Find where the given text appears and provide that cell's center as (X, Y) coordinate. 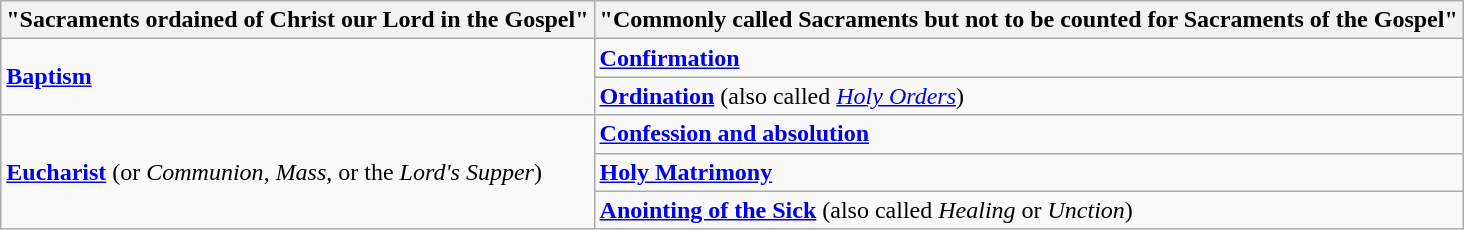
Baptism (298, 77)
Ordination (also called Holy Orders) (1028, 96)
"Commonly called Sacraments but not to be counted for Sacraments of the Gospel" (1028, 20)
Eucharist (or Communion, Mass, or the Lord's Supper) (298, 172)
Holy Matrimony (1028, 172)
Confession and absolution (1028, 134)
Confirmation (1028, 58)
"Sacraments ordained of Christ our Lord in the Gospel" (298, 20)
Anointing of the Sick (also called Healing or Unction) (1028, 210)
